Provide the (x, y) coordinate of the cell's center where the given text is located.  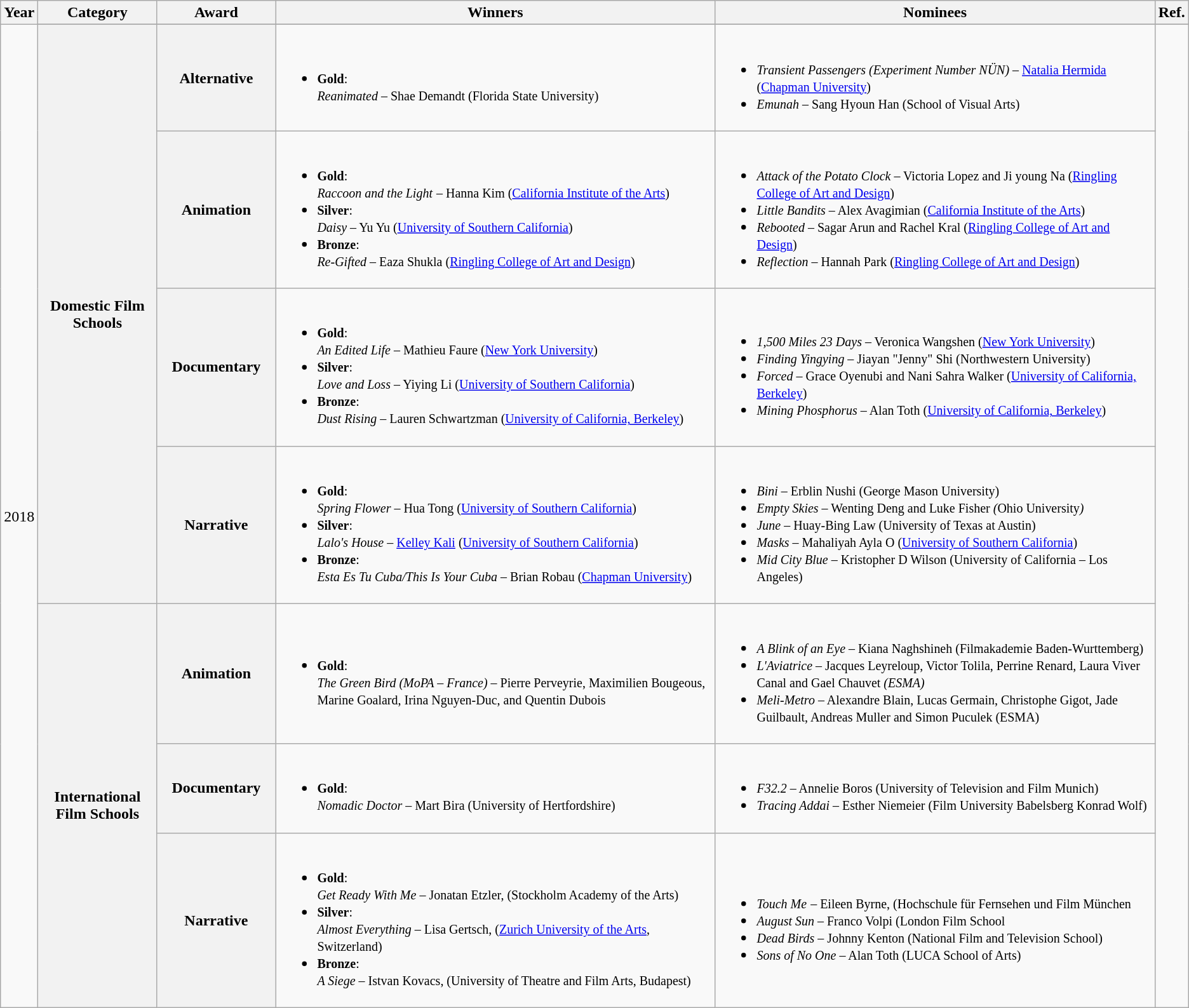
Award (216, 13)
Ref. (1171, 13)
Transient Passengers (Experiment Number NÜN) – Natalia Hermida (Chapman University)Emunah – Sang Hyoun Han (School of Visual Arts) (935, 77)
Gold:The Green Bird (MoPA – France) – Pierre Perveyrie, Maximilien Bougeous, Marine Goalard, Irina Nguyen-Duc, and Quentin Dubois (495, 673)
International Film Schools (98, 805)
2018 (19, 516)
Domestic Film Schools (98, 314)
Winners (495, 13)
Year (19, 13)
Gold:Nomadic Doctor – Mart Bira (University of Hertfordshire) (495, 788)
F32.2 – Annelie Boros (University of Television and Film Munich)Tracing Addai – Esther Niemeier (Film University Babelsberg Konrad Wolf) (935, 788)
Alternative (216, 77)
Nominees (935, 13)
Category (98, 13)
Gold:Reanimated – Shae Demandt (Florida State University) (495, 77)
